Detect which cell encompasses the target text, then output its [x, y] center coordinate. 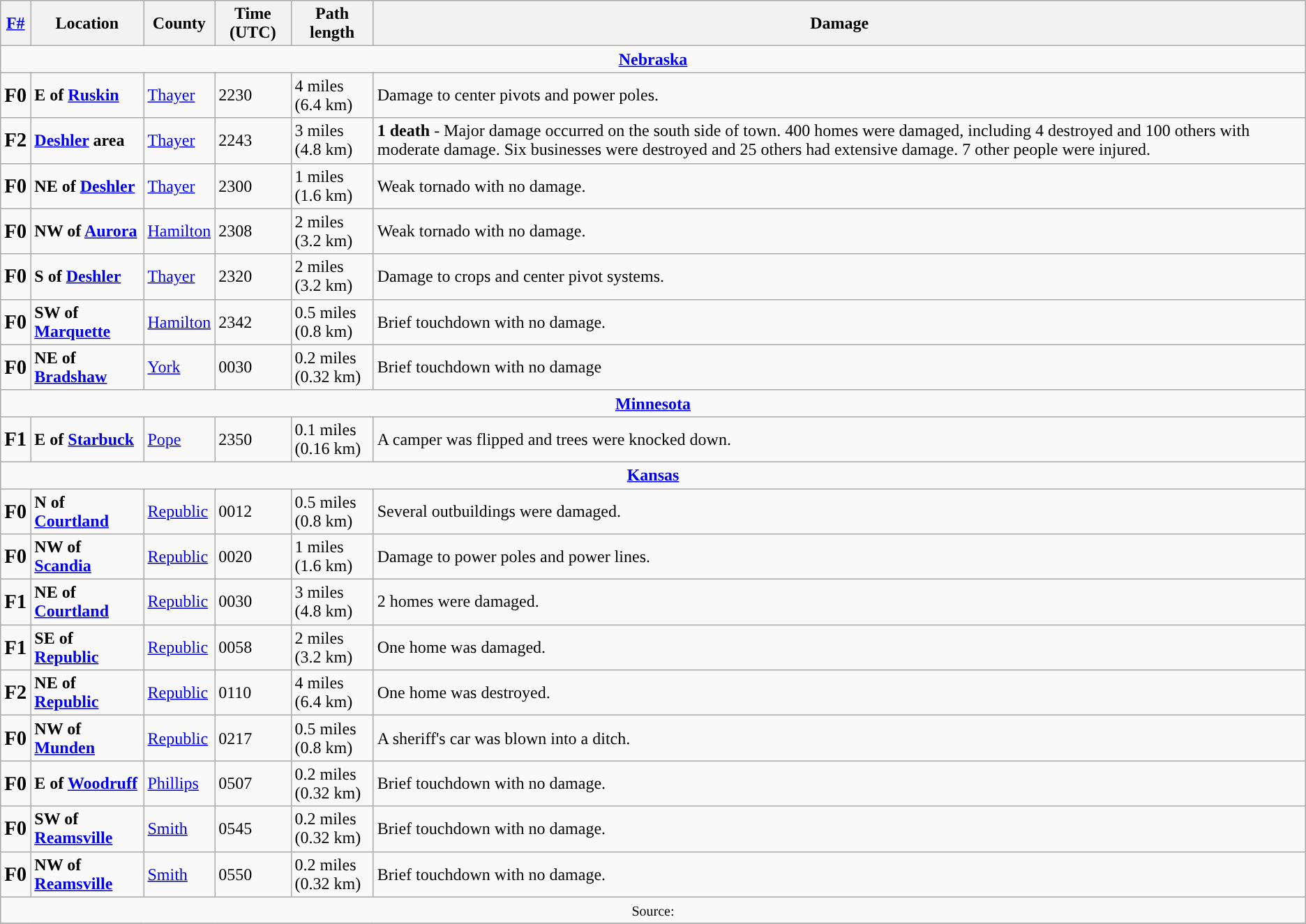
SE of Republic [87, 647]
NW of Munden [87, 738]
0545 [253, 828]
2342 [253, 322]
One home was destroyed. [839, 693]
NE of Courtland [87, 603]
SW of Marquette [87, 322]
N of Courtland [87, 510]
NW of Aurora [87, 232]
Kansas [653, 475]
E of Woodruff [87, 784]
NE of Republic [87, 693]
Time (UTC) [253, 24]
Damage to crops and center pivot systems. [839, 276]
0110 [253, 693]
E of Ruskin [87, 95]
Damage to power poles and power lines. [839, 556]
0550 [253, 874]
2300 [253, 185]
2308 [253, 232]
2230 [253, 95]
2350 [253, 439]
2 homes were damaged. [839, 603]
York [179, 367]
0507 [253, 784]
0058 [253, 647]
One home was damaged. [839, 647]
Phillips [179, 784]
Several outbuildings were damaged. [839, 510]
NW of Reamsville [87, 874]
S of Deshler [87, 276]
Minnesota [653, 403]
NE of Bradshaw [87, 367]
A camper was flipped and trees were knocked down. [839, 439]
Damage to center pivots and power poles. [839, 95]
Deshler area [87, 141]
0217 [253, 738]
F# [15, 24]
0012 [253, 510]
Damage [839, 24]
Brief touchdown with no damage [839, 367]
Pope [179, 439]
E of Starbuck [87, 439]
0020 [253, 556]
Path length [332, 24]
2320 [253, 276]
2243 [253, 141]
A sheriff's car was blown into a ditch. [839, 738]
Nebraska [653, 59]
0.1 miles (0.16 km) [332, 439]
NW of Scandia [87, 556]
Source: [653, 910]
County [179, 24]
SW of Reamsville [87, 828]
NE of Deshler [87, 185]
Location [87, 24]
